Output the (x, y) coordinate of the center of the cell containing the given text.  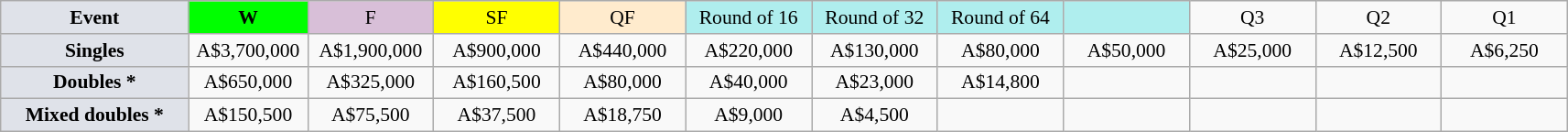
A$650,000 (248, 82)
A$440,000 (622, 50)
A$75,500 (371, 115)
A$12,500 (1379, 50)
Mixed doubles * (95, 115)
Doubles * (95, 82)
A$14,800 (1000, 82)
Round of 64 (1000, 17)
Event (95, 17)
A$25,000 (1252, 50)
Round of 32 (874, 17)
Q2 (1379, 17)
A$40,000 (749, 82)
A$150,500 (248, 115)
A$23,000 (874, 82)
A$4,500 (874, 115)
SF (497, 17)
F (371, 17)
A$37,500 (497, 115)
A$160,500 (497, 82)
Singles (95, 50)
A$9,000 (749, 115)
A$220,000 (749, 50)
A$900,000 (497, 50)
Q1 (1505, 17)
W (248, 17)
A$130,000 (874, 50)
A$50,000 (1127, 50)
Q3 (1252, 17)
A$325,000 (371, 82)
Round of 16 (749, 17)
A$6,250 (1505, 50)
A$1,900,000 (371, 50)
A$3,700,000 (248, 50)
A$18,750 (622, 115)
QF (622, 17)
